Capture the cell that displays the provided text and extract its (X, Y) central coordinate. 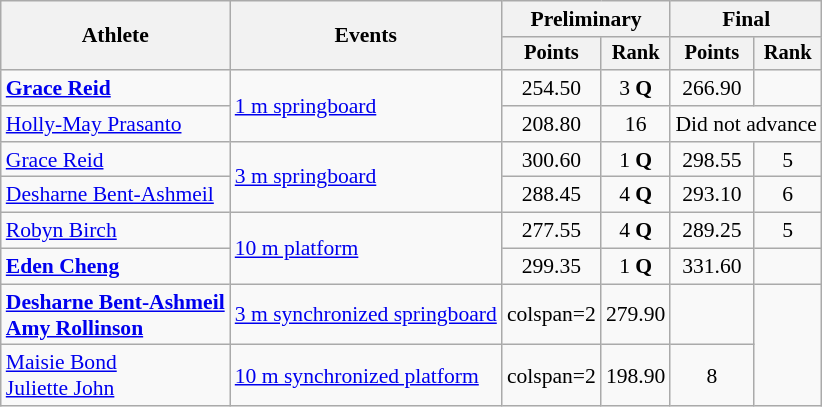
16 (636, 124)
Desharne Bent-AshmeilAmy Rollinson (116, 314)
293.10 (712, 195)
Preliminary (586, 19)
331.60 (712, 267)
Maisie BondJuliette John (116, 376)
198.90 (636, 376)
Events (366, 36)
Final (746, 19)
Eden Cheng (116, 267)
8 (712, 376)
1 m springboard (366, 106)
6 (788, 195)
Robyn Birch (116, 231)
3 m synchronized springboard (366, 314)
Desharne Bent-Ashmeil (116, 195)
277.55 (552, 231)
254.50 (552, 88)
Athlete (116, 36)
3 Q (636, 88)
288.45 (552, 195)
279.90 (636, 314)
289.25 (712, 231)
10 m synchronized platform (366, 376)
300.60 (552, 160)
299.35 (552, 267)
10 m platform (366, 248)
208.80 (552, 124)
Holly-May Prasanto (116, 124)
Did not advance (746, 124)
298.55 (712, 160)
3 m springboard (366, 178)
266.90 (712, 88)
